Capture the cell that displays the provided text and extract its (x, y) central coordinate. 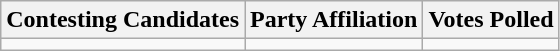
Contesting Candidates (123, 20)
Party Affiliation (334, 20)
Votes Polled (491, 20)
